Identify which cell holds the provided text, then report its [X, Y] central coordinate. 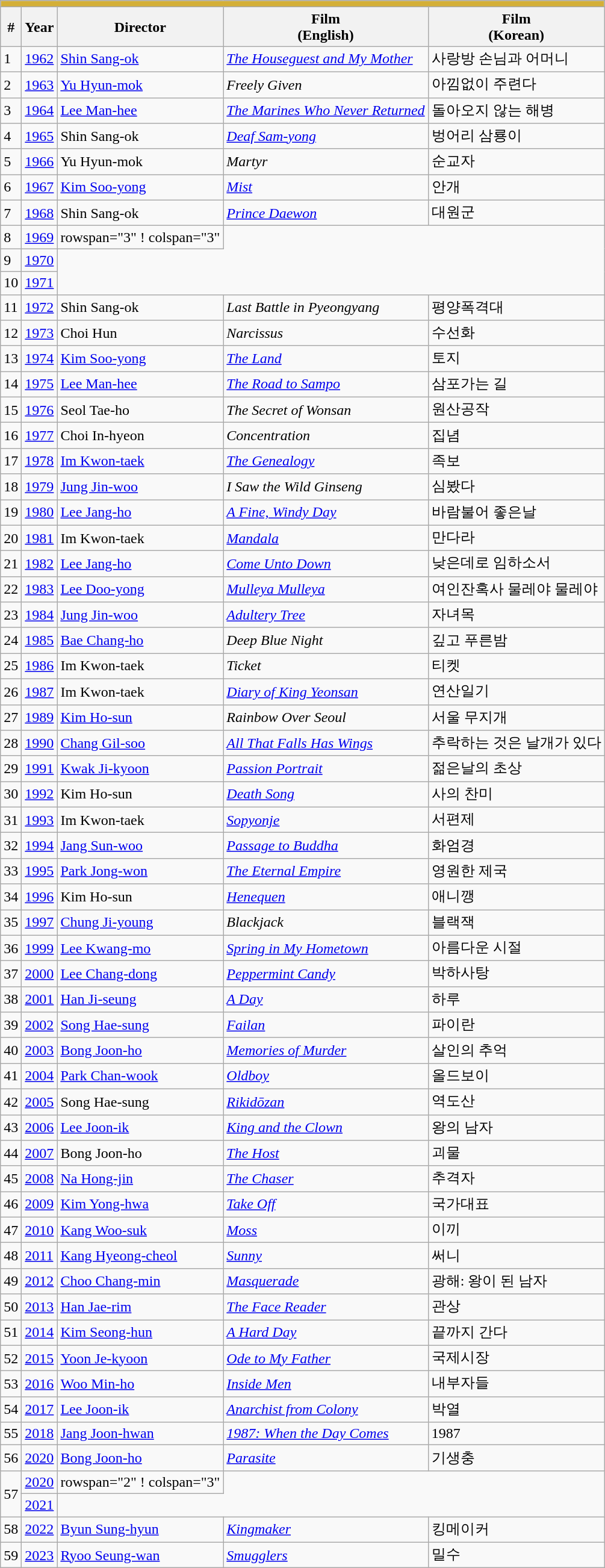
The Genealogy [326, 461]
토지 [517, 359]
평양폭격대 [517, 307]
Oldboy [326, 1077]
Memories of Murder [326, 1050]
Lee Kwang-mo [140, 948]
Ode to My Father [326, 1358]
11 [11, 307]
The Secret of Wonsan [326, 409]
Adultery Tree [326, 615]
2014 [40, 1333]
47 [11, 1230]
내부자들 [517, 1384]
족보 [517, 461]
Narcissus [326, 334]
18 [11, 487]
15 [11, 409]
1979 [40, 487]
I Saw the Wild Ginseng [326, 487]
Kang Hyeong-cheol [140, 1256]
1 [11, 59]
바람불어 좋은날 [517, 513]
4 [11, 136]
25 [11, 666]
2 [11, 84]
Moss [326, 1230]
Byun Sung-hyun [140, 1529]
Kim Seong-hun [140, 1333]
37 [11, 974]
2004 [40, 1077]
낮은데로 임하소서 [517, 564]
21 [11, 564]
집념 [517, 436]
1967 [40, 188]
1963 [40, 84]
14 [11, 384]
2011 [40, 1256]
1977 [40, 436]
Rikidōzan [326, 1102]
41 [11, 1077]
2018 [40, 1434]
Choi In-hyeon [140, 436]
Concentration [326, 436]
1968 [40, 213]
사의 찬미 [517, 795]
Mist [326, 188]
2023 [40, 1555]
Prince Daewon [326, 213]
9 [11, 260]
7 [11, 213]
영원한 제국 [517, 871]
이끼 [517, 1230]
1971 [40, 283]
2010 [40, 1230]
Lee Chang-dong [140, 974]
52 [11, 1358]
Woo Min-ho [140, 1384]
57 [11, 1493]
Blackjack [326, 922]
2015 [40, 1358]
Lee Doo-yong [140, 589]
Na Hong-jin [140, 1179]
벙어리 삼룡이 [517, 136]
1983 [40, 589]
Sunny [326, 1256]
Park Chan-wook [140, 1077]
1981 [40, 538]
애니깽 [517, 897]
The Land [326, 359]
45 [11, 1179]
Year [40, 26]
1993 [40, 820]
화엄경 [517, 845]
38 [11, 1000]
Masquerade [326, 1281]
밀수 [517, 1555]
rowspan="3" ! colspan="3" [140, 237]
All That Falls Has Wings [326, 743]
Henequen [326, 897]
1989 [40, 718]
The Eternal Empire [326, 871]
2003 [40, 1050]
The Face Reader [326, 1307]
Deep Blue Night [326, 641]
Kang Woo-suk [140, 1230]
티켓 [517, 666]
# [11, 26]
2013 [40, 1307]
1965 [40, 136]
1962 [40, 59]
The Houseguest and My Mother [326, 59]
50 [11, 1307]
1990 [40, 743]
46 [11, 1204]
1966 [40, 161]
서편제 [517, 820]
1991 [40, 768]
1994 [40, 845]
Take Off [326, 1204]
파이란 [517, 1025]
The Road to Sampo [326, 384]
써니 [517, 1256]
깊고 푸른밤 [517, 641]
6 [11, 188]
35 [11, 922]
Diary of King Yeonsan [326, 691]
1975 [40, 384]
29 [11, 768]
Freely Given [326, 84]
The Host [326, 1154]
2005 [40, 1102]
킹메이커 [517, 1529]
올드보이 [517, 1077]
48 [11, 1256]
Death Song [326, 795]
36 [11, 948]
Kwak Ji-kyoon [140, 768]
32 [11, 845]
대원군 [517, 213]
Seol Tae-ho [140, 409]
괴물 [517, 1154]
1992 [40, 795]
King and the Clown [326, 1127]
끝까지 간다 [517, 1333]
A Fine, Windy Day [326, 513]
Passion Portrait [326, 768]
20 [11, 538]
34 [11, 897]
Film(English) [326, 26]
Mulleya Mulleya [326, 589]
22 [11, 589]
2009 [40, 1204]
Mandala [326, 538]
Martyr [326, 161]
39 [11, 1025]
1973 [40, 334]
The Chaser [326, 1179]
1985 [40, 641]
1982 [40, 564]
Parasite [326, 1458]
순교자 [517, 161]
여인잔혹사 물레야 물레야 [517, 589]
2001 [40, 1000]
2006 [40, 1127]
하루 [517, 1000]
1972 [40, 307]
아름다운 시절 [517, 948]
1964 [40, 111]
젊은날의 초상 [517, 768]
24 [11, 641]
Han Jae-rim [140, 1307]
27 [11, 718]
자녀목 [517, 615]
Director [140, 26]
Film(Korean) [517, 26]
안개 [517, 188]
51 [11, 1333]
삼포가는 길 [517, 384]
2002 [40, 1025]
2000 [40, 974]
Anarchist from Colony [326, 1409]
43 [11, 1127]
33 [11, 871]
원산공작 [517, 409]
2017 [40, 1409]
국가대표 [517, 1204]
3 [11, 111]
2016 [40, 1384]
44 [11, 1154]
A Day [326, 1000]
Inside Men [326, 1384]
54 [11, 1409]
53 [11, 1384]
Ticket [326, 666]
19 [11, 513]
30 [11, 795]
26 [11, 691]
59 [11, 1555]
58 [11, 1529]
Choi Hun [140, 334]
2022 [40, 1529]
블랙잭 [517, 922]
56 [11, 1458]
관상 [517, 1307]
2007 [40, 1154]
Kingmaker [326, 1529]
1997 [40, 922]
8 [11, 237]
Peppermint Candy [326, 974]
1984 [40, 615]
49 [11, 1281]
Han Ji-seung [140, 1000]
40 [11, 1050]
Bae Chang-ho [140, 641]
박하사탕 [517, 974]
박열 [517, 1409]
아낌없이 주련다 [517, 84]
Choo Chang-min [140, 1281]
1969 [40, 237]
1987: When the Day Comes [326, 1434]
Ryoo Seung-wan [140, 1555]
왕의 남자 [517, 1127]
2012 [40, 1281]
Failan [326, 1025]
Chang Gil-soo [140, 743]
1974 [40, 359]
Yoon Je-kyoon [140, 1358]
Come Unto Down [326, 564]
55 [11, 1434]
1980 [40, 513]
사랑방 손님과 어머니 [517, 59]
Rainbow Over Seoul [326, 718]
Smugglers [326, 1555]
12 [11, 334]
Sopyonje [326, 820]
Last Battle in Pyeongyang [326, 307]
1996 [40, 897]
A Hard Day [326, 1333]
국제시장 [517, 1358]
10 [11, 283]
Chung Ji-young [140, 922]
13 [11, 359]
돌아오지 않는 해병 [517, 111]
Jang Joon-hwan [140, 1434]
추격자 [517, 1179]
1970 [40, 260]
역도산 [517, 1102]
Passage to Buddha [326, 845]
Park Jong-won [140, 871]
만다라 [517, 538]
Jang Sun-woo [140, 845]
1978 [40, 461]
31 [11, 820]
1986 [40, 666]
rowspan="2" ! colspan="3" [140, 1482]
28 [11, 743]
2008 [40, 1179]
Kim Yong-hwa [140, 1204]
광해: 왕이 된 남자 [517, 1281]
1995 [40, 871]
Spring in My Hometown [326, 948]
42 [11, 1102]
1976 [40, 409]
심봤다 [517, 487]
수선화 [517, 334]
1999 [40, 948]
The Marines Who Never Returned [326, 111]
5 [11, 161]
2021 [40, 1505]
살인의 추억 [517, 1050]
서울 무지개 [517, 718]
17 [11, 461]
연산일기 [517, 691]
Deaf Sam-yong [326, 136]
추락하는 것은 날개가 있다 [517, 743]
23 [11, 615]
기생충 [517, 1458]
16 [11, 436]
